From the cell containing the given text, extract its center point as (X, Y) coordinate. 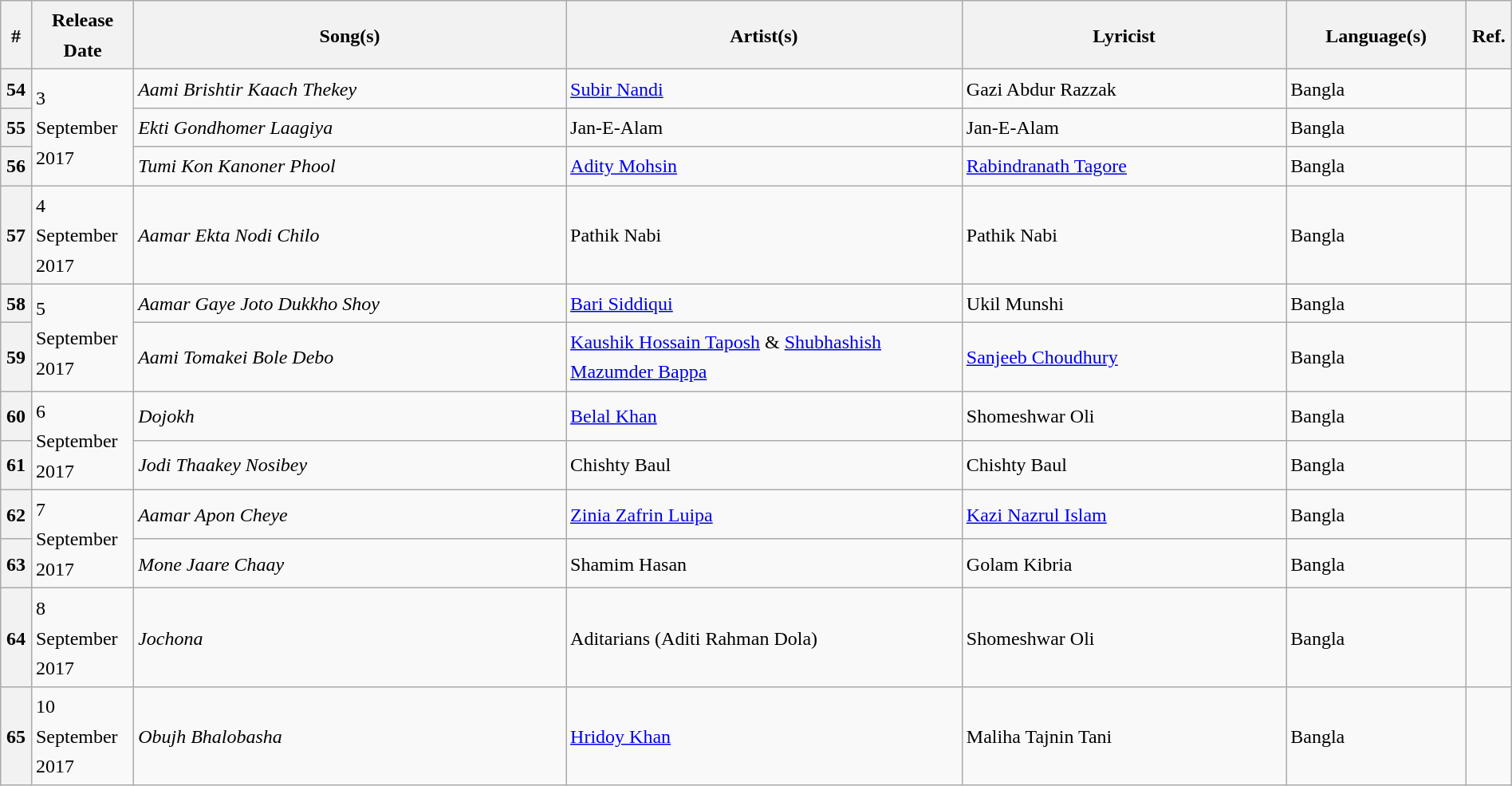
Rabindranath Tagore (1124, 166)
# (16, 35)
Subir Nandi (764, 89)
8 September 2017 (82, 638)
55 (16, 128)
Shamim Hasan (764, 564)
Golam Kibria (1124, 564)
7 September 2017 (82, 539)
Kazi Nazrul Islam (1124, 514)
Lyricist (1124, 35)
Aamar Gaye Joto Dukkho Shoy (350, 303)
Gazi Abdur Razzak (1124, 89)
Release Date (82, 35)
60 (16, 416)
Song(s) (350, 35)
6 September 2017 (82, 441)
4 September 2017 (82, 234)
Jochona (350, 638)
56 (16, 166)
Dojokh (350, 416)
10 September 2017 (82, 736)
3 September 2017 (82, 128)
61 (16, 465)
Maliha Tajnin Tani (1124, 736)
Mone Jaare Chaay (350, 564)
Hridoy Khan (764, 736)
64 (16, 638)
Aamar Apon Cheye (350, 514)
59 (16, 357)
57 (16, 234)
Aamar Ekta Nodi Chilo (350, 234)
Zinia Zafrin Luipa (764, 514)
Ref. (1490, 35)
Bari Siddiqui (764, 303)
Sanjeeb Choudhury (1124, 357)
Tumi Kon Kanoner Phool (350, 166)
Kaushik Hossain Taposh & Shubhashish Mazumder Bappa (764, 357)
Jodi Thaakey Nosibey (350, 465)
Artist(s) (764, 35)
54 (16, 89)
Aami Tomakei Bole Debo (350, 357)
Adity Mohsin (764, 166)
58 (16, 303)
62 (16, 514)
Aami Brishtir Kaach Thekey (350, 89)
5 September 2017 (82, 338)
Ukil Munshi (1124, 303)
Obujh Bhalobasha (350, 736)
65 (16, 736)
63 (16, 564)
Belal Khan (764, 416)
Ekti Gondhomer Laagiya (350, 128)
Language(s) (1376, 35)
Aditarians (Aditi Rahman Dola) (764, 638)
